Scan for the cell matching the given text and deliver its (x, y) coordinate at center. 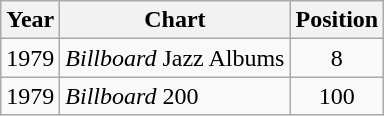
100 (337, 96)
Year (30, 20)
Billboard Jazz Albums (175, 58)
Chart (175, 20)
Position (337, 20)
Billboard 200 (175, 96)
8 (337, 58)
